Output the [x, y] coordinate of the center of the cell containing the given text.  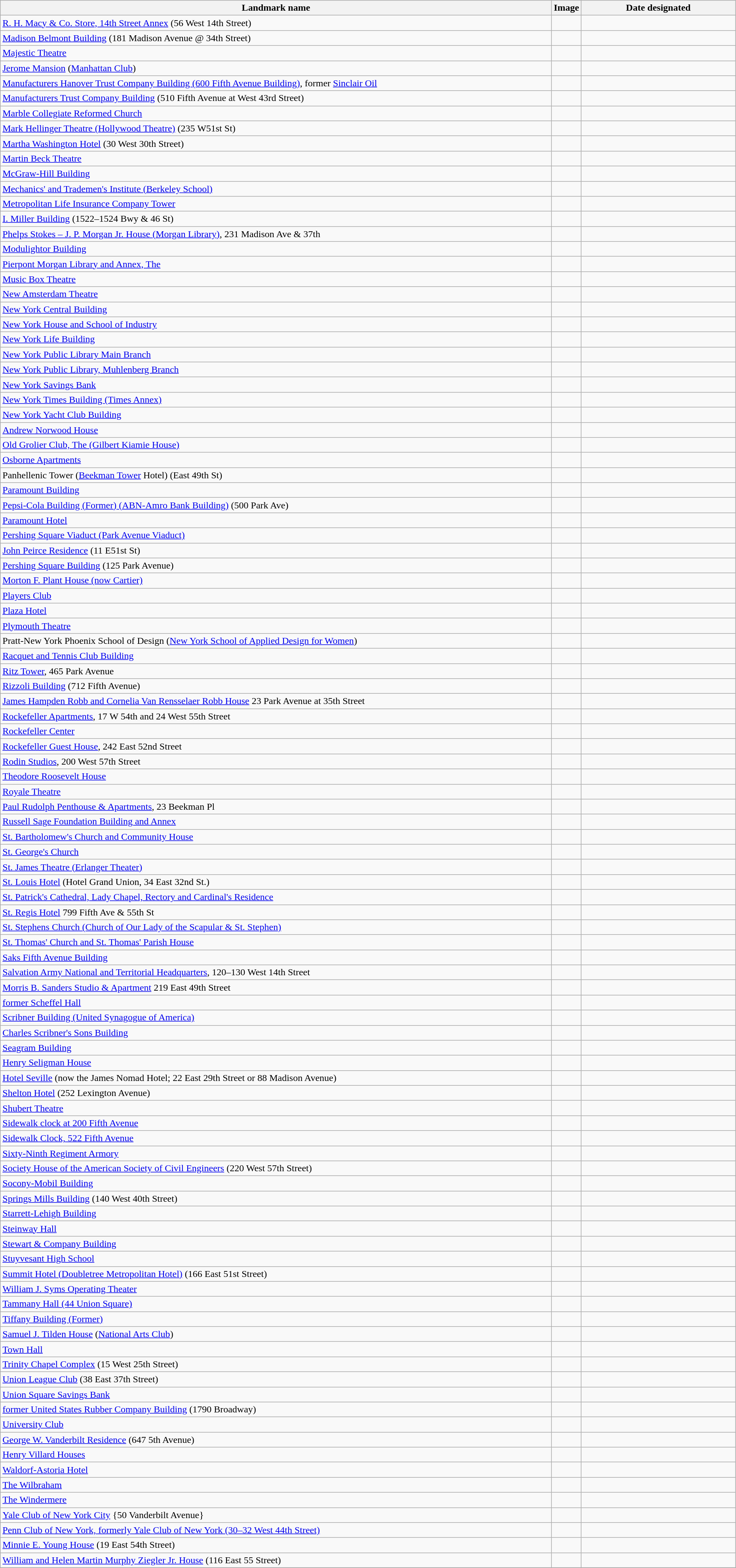
Sidewalk Clock, 522 Fifth Avenue [276, 1138]
Samuel J. Tilden House (National Arts Club) [276, 1334]
New York Central Building [276, 309]
Waldorf-Astoria Hotel [276, 1470]
Andrew Norwood House [276, 430]
St. George's Church [276, 852]
Yale Club of New York City {50 Vanderbilt Avenue} [276, 1515]
Rizzoli Building (712 Fifth Avenue) [276, 686]
Tiffany Building (Former) [276, 1319]
Morris B. Sanders Studio & Apartment 219 East 49th Street [276, 988]
Martha Washington Hotel (30 West 30th Street) [276, 143]
Paul Rudolph Penthouse & Apartments, 23 Beekman Pl [276, 807]
Rockefeller Center [276, 731]
The Windermere [276, 1500]
St. James Theatre (Erlanger Theater) [276, 867]
Music Box Theatre [276, 279]
Ritz Tower, 465 Park Avenue [276, 671]
Landmark name [276, 8]
Mechanics' and Trademen's Institute (Berkeley School) [276, 189]
New York Savings Bank [276, 384]
Henry Seligman House [276, 1063]
Henry Villard Houses [276, 1455]
Russell Sage Foundation Building and Annex [276, 822]
Manufacturers Hanover Trust Company Building (600 Fifth Avenue Building), former Sinclair Oil [276, 83]
Pepsi-Cola Building (Former) (ABN-Amro Bank Building) (500 Park Ave) [276, 505]
Sixty-Ninth Regiment Armory [276, 1153]
Shubert Theatre [276, 1108]
Charles Scribner's Sons Building [276, 1033]
New York House and School of Industry [276, 324]
Martin Beck Theatre [276, 158]
Stuyvesant High School [276, 1259]
St. Regis Hotel 799 Fifth Ave & 55th St [276, 912]
Old Grolier Club, The (Gilbert Kiamie House) [276, 445]
Pierpont Morgan Library and Annex, The [276, 264]
Pratt-New York Phoenix School of Design (New York School of Applied Design for Women) [276, 641]
William and Helen Martin Murphy Ziegler Jr. House (116 East 55 Street) [276, 1560]
Seagram Building [276, 1048]
New York Yacht Club Building [276, 415]
New York Life Building [276, 339]
Pershing Square Building (125 Park Avenue) [276, 565]
Jerome Mansion (Manhattan Club) [276, 68]
Plaza Hotel [276, 611]
Springs Mills Building (140 West 40th Street) [276, 1199]
George W. Vanderbilt Residence (647 5th Avenue) [276, 1440]
former United States Rubber Company Building (1790 Broadway) [276, 1410]
Theodore Roosevelt House [276, 776]
I. Miller Building (1522–1524 Bwy & 46 St) [276, 219]
Scribner Building (United Synagogue of America) [276, 1018]
The Wilbraham [276, 1485]
Starrett-Lehigh Building [276, 1214]
Metropolitan Life Insurance Company Tower [276, 204]
Union Square Savings Bank [276, 1394]
Mark Hellinger Theatre (Hollywood Theatre) (235 W51st St) [276, 128]
William J. Syms Operating Theater [276, 1289]
St. Stephens Church (Church of Our Lady of the Scapular & St. Stephen) [276, 927]
Phelps Stokes – J. P. Morgan Jr. House (Morgan Library), 231 Madison Ave & 37th [276, 234]
New York Public Library, Muhlenberg Branch [276, 369]
Marble Collegiate Reformed Church [276, 113]
Players Club [276, 596]
New York Times Building (Times Annex) [276, 400]
Tammany Hall (44 Union Square) [276, 1304]
Panhellenic Tower (Beekman Tower Hotel) (East 49th St) [276, 475]
Plymouth Theatre [276, 626]
Paramount Hotel [276, 520]
Morton F. Plant House (now Cartier) [276, 580]
Modulightor Building [276, 249]
James Hampden Robb and Cornelia Van Rensselaer Robb House 23 Park Avenue at 35th Street [276, 701]
Trinity Chapel Complex (15 West 25th Street) [276, 1364]
Saks Fifth Avenue Building [276, 957]
Paramount Building [276, 490]
Pershing Square Viaduct (Park Avenue Viaduct) [276, 535]
Society House of the American Society of Civil Engineers (220 West 57th Street) [276, 1168]
Rockefeller Guest House, 242 East 52nd Street [276, 746]
Majestic Theatre [276, 53]
Stewart & Company Building [276, 1244]
Date designated [658, 8]
Minnie E. Young House (19 East 54th Street) [276, 1545]
John Peirce Residence (11 E51st St) [276, 550]
Manufacturers Trust Company Building (510 Fifth Avenue at West 43rd Street) [276, 98]
Shelton Hotel (252 Lexington Avenue) [276, 1093]
Rodin Studios, 200 West 57th Street [276, 761]
Sidewalk clock at 200 Fifth Avenue [276, 1123]
Image [566, 8]
Osborne Apartments [276, 460]
Union League Club (38 East 37th Street) [276, 1379]
Racquet and Tennis Club Building [276, 656]
St. Louis Hotel (Hotel Grand Union, 34 East 32nd St.) [276, 882]
Royale Theatre [276, 792]
Rockefeller Apartments, 17 W 54th and 24 West 55th Street [276, 716]
St. Bartholomew's Church and Community House [276, 837]
R. H. Macy & Co. Store, 14th Street Annex (56 West 14th Street) [276, 23]
New Amsterdam Theatre [276, 294]
University Club [276, 1425]
St. Thomas' Church and St. Thomas' Parish House [276, 942]
McGraw-Hill Building [276, 173]
Salvation Army National and Territorial Headquarters, 120–130 West 14th Street [276, 972]
Socony-Mobil Building [276, 1184]
St. Patrick's Cathedral, Lady Chapel, Rectory and Cardinal's Residence [276, 897]
Summit Hotel (Doubletree Metropolitan Hotel) (166 East 51st Street) [276, 1274]
Penn Club of New York, formerly Yale Club of New York (30–32 West 44th Street) [276, 1530]
Madison Belmont Building (181 Madison Avenue @ 34th Street) [276, 38]
former Scheffel Hall [276, 1003]
New York Public Library Main Branch [276, 354]
Steinway Hall [276, 1229]
Town Hall [276, 1349]
Hotel Seville (now the James Nomad Hotel; 22 East 29th Street or 88 Madison Avenue) [276, 1078]
